Extract the [x, y] coordinate from the center of the cell holding the provided text.  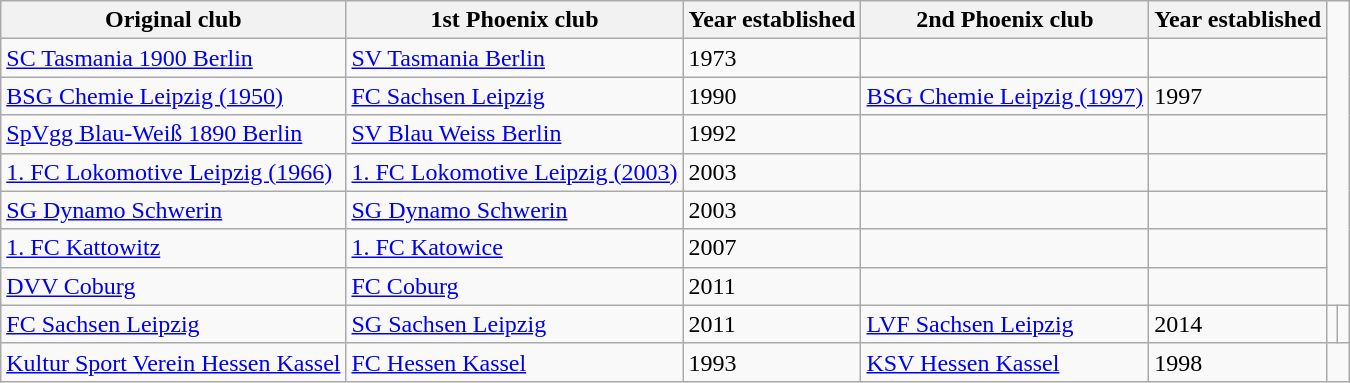
1. FC Katowice [514, 248]
1990 [772, 96]
1. FC Kattowitz [174, 248]
FC Coburg [514, 286]
FC Hessen Kassel [514, 362]
1993 [772, 362]
BSG Chemie Leipzig (1997) [1005, 96]
BSG Chemie Leipzig (1950) [174, 96]
Kultur Sport Verein Hessen Kassel [174, 362]
2nd Phoenix club [1005, 20]
1997 [1238, 96]
1992 [772, 134]
1st Phoenix club [514, 20]
1973 [772, 58]
1. FC Lokomotive Leipzig (1966) [174, 172]
Original club [174, 20]
2007 [772, 248]
SpVgg Blau-Weiß 1890 Berlin [174, 134]
1998 [1238, 362]
LVF Sachsen Leipzig [1005, 324]
SV Blau Weiss Berlin [514, 134]
KSV Hessen Kassel [1005, 362]
SV Tasmania Berlin [514, 58]
SC Tasmania 1900 Berlin [174, 58]
2014 [1238, 324]
SG Sachsen Leipzig [514, 324]
DVV Coburg [174, 286]
1. FC Lokomotive Leipzig (2003) [514, 172]
